Scan for the cell matching the given text and deliver its [X, Y] coordinate at center. 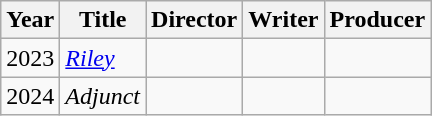
Writer [284, 20]
Producer [378, 20]
Title [103, 20]
2024 [30, 96]
Riley [103, 58]
Director [194, 20]
Year [30, 20]
2023 [30, 58]
Adjunct [103, 96]
